Pinpoint the cell where the given text exists, returning its [x, y] midpoint coordinate. 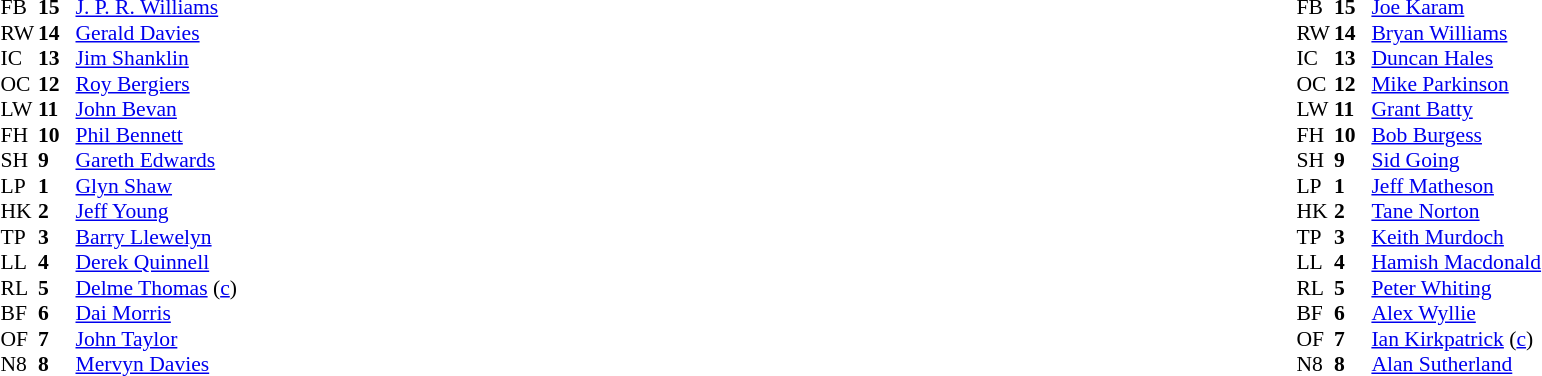
Dai Morris [156, 313]
Sid Going [1456, 161]
Duncan Hales [1456, 59]
Peter Whiting [1456, 288]
Glyn Shaw [156, 186]
Gerald Davies [156, 33]
Gareth Edwards [156, 161]
Jim Shanklin [156, 59]
Alex Wyllie [1456, 313]
Keith Murdoch [1456, 237]
Delme Thomas (c) [156, 288]
Bryan Williams [1456, 33]
Roy Bergiers [156, 84]
Tane Norton [1456, 211]
Mike Parkinson [1456, 84]
John Bevan [156, 109]
Jeff Matheson [1456, 186]
Phil Bennett [156, 135]
Bob Burgess [1456, 135]
Hamish Macdonald [1456, 263]
Grant Batty [1456, 109]
Ian Kirkpatrick (c) [1456, 339]
Derek Quinnell [156, 263]
Jeff Young [156, 211]
John Taylor [156, 339]
Barry Llewelyn [156, 237]
